Search for the cell housing the specified text and yield its [x, y] center coordinate. 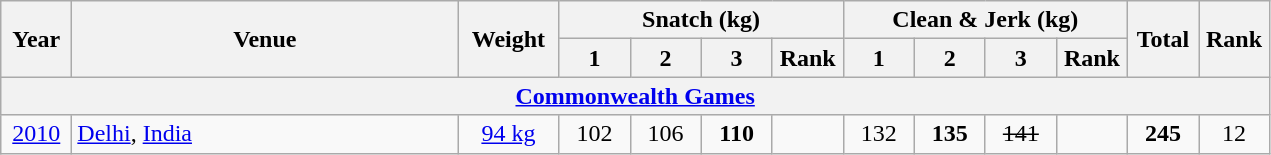
141 [1020, 134]
Clean & Jerk (kg) [985, 20]
110 [736, 134]
Weight [508, 39]
245 [1162, 134]
94 kg [508, 134]
Snatch (kg) [701, 20]
132 [878, 134]
Year [36, 39]
102 [594, 134]
Total [1162, 39]
12 [1234, 134]
106 [666, 134]
135 [950, 134]
2010 [36, 134]
Commonwealth Games [636, 96]
Venue [265, 39]
Delhi, India [265, 134]
